Search for the cell housing the specified text and yield its (X, Y) center coordinate. 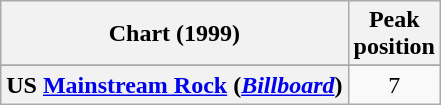
US Mainstream Rock (Billboard) (174, 85)
Peakposition (394, 34)
Chart (1999) (174, 34)
7 (394, 85)
